Search for the cell housing the specified text and yield its [x, y] center coordinate. 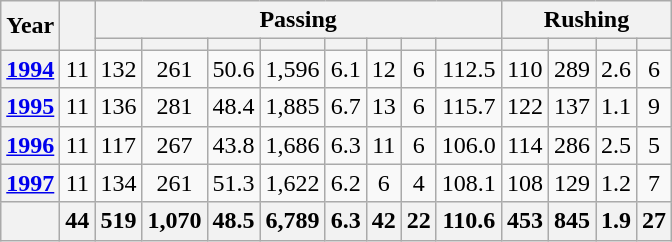
43.8 [234, 145]
6.1 [346, 69]
137 [572, 107]
27 [654, 221]
267 [174, 145]
108.1 [468, 183]
6,789 [292, 221]
1.2 [616, 183]
Rushing [586, 20]
42 [384, 221]
286 [572, 145]
51.3 [234, 183]
132 [118, 69]
108 [524, 183]
453 [524, 221]
289 [572, 69]
1996 [30, 145]
2.5 [616, 145]
1,596 [292, 69]
12 [384, 69]
4 [418, 183]
112.5 [468, 69]
1994 [30, 69]
5 [654, 145]
281 [174, 107]
122 [524, 107]
9 [654, 107]
22 [418, 221]
117 [118, 145]
44 [78, 221]
845 [572, 221]
2.6 [616, 69]
6.2 [346, 183]
7 [654, 183]
1997 [30, 183]
1,070 [174, 221]
1,686 [292, 145]
6.7 [346, 107]
48.4 [234, 107]
136 [118, 107]
110 [524, 69]
134 [118, 183]
Passing [298, 20]
1995 [30, 107]
110.6 [468, 221]
1,622 [292, 183]
106.0 [468, 145]
1.1 [616, 107]
1.9 [616, 221]
50.6 [234, 69]
115.7 [468, 107]
48.5 [234, 221]
Year [30, 26]
129 [572, 183]
13 [384, 107]
1,885 [292, 107]
114 [524, 145]
519 [118, 221]
